Find where the given text appears and provide that cell's center as (x, y) coordinate. 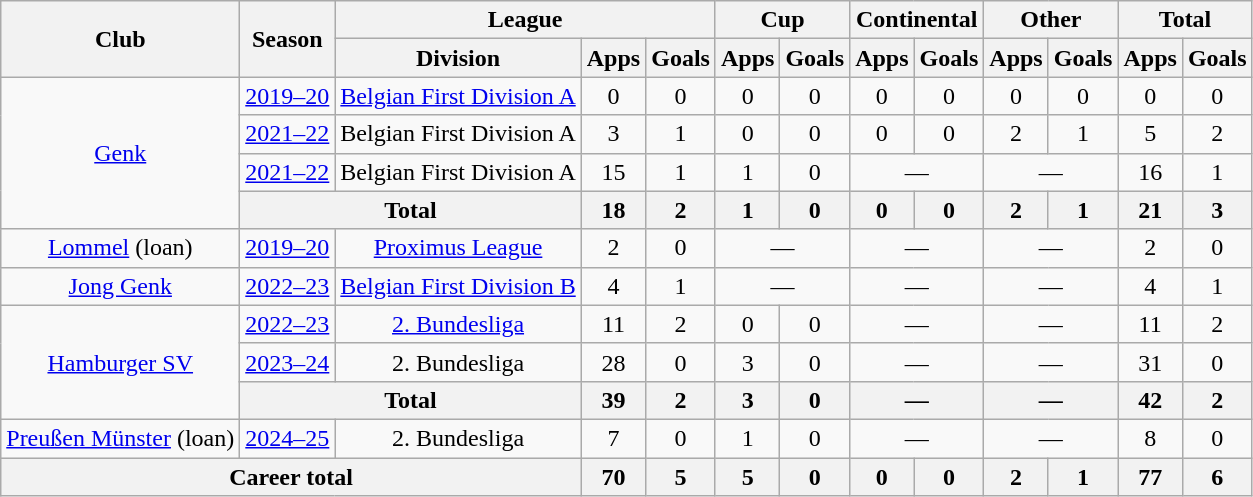
Other (1051, 20)
8 (1150, 438)
Jong Genk (120, 286)
Proximus League (458, 248)
31 (1150, 362)
Lommel (loan) (120, 248)
16 (1150, 172)
Belgian First Division B (458, 286)
Preußen Münster (loan) (120, 438)
Continental (917, 20)
League (526, 20)
2023–24 (288, 362)
70 (613, 477)
77 (1150, 477)
2024–25 (288, 438)
Season (288, 39)
39 (613, 400)
Hamburger SV (120, 362)
6 (1217, 477)
42 (1150, 400)
Club (120, 39)
Division (458, 58)
Career total (291, 477)
21 (1150, 210)
Genk (120, 153)
15 (613, 172)
28 (613, 362)
18 (613, 210)
Cup (782, 20)
7 (613, 438)
